Capture the cell that displays the provided text and extract its (X, Y) central coordinate. 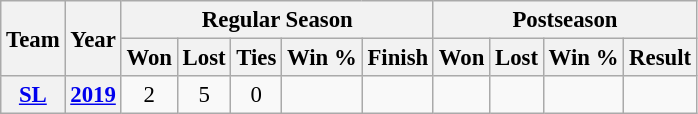
Postseason (564, 20)
2 (149, 95)
Result (660, 58)
0 (256, 95)
5 (204, 95)
Ties (256, 58)
Finish (398, 58)
2019 (93, 95)
Year (93, 38)
Regular Season (277, 20)
Team (33, 38)
SL (33, 95)
